Find where the given text appears and provide that cell's center as (X, Y) coordinate. 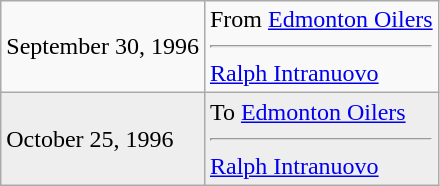
To Edmonton OilersRalph Intranuovo (321, 139)
From Edmonton OilersRalph Intranuovo (321, 47)
October 25, 1996 (103, 139)
September 30, 1996 (103, 47)
